Return (x, y) of the center of cell containing provided text 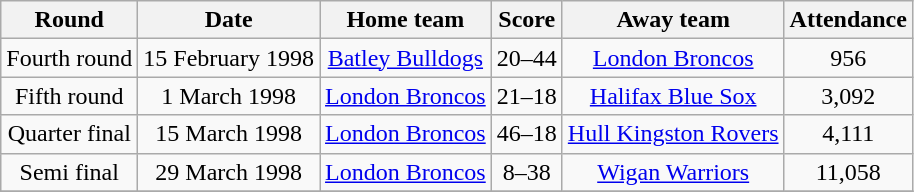
15 February 1998 (229, 58)
Wigan Warriors (673, 172)
Away team (673, 20)
46–18 (526, 134)
956 (848, 58)
11,058 (848, 172)
21–18 (526, 96)
Round (70, 20)
20–44 (526, 58)
Attendance (848, 20)
Batley Bulldogs (406, 58)
Score (526, 20)
Semi final (70, 172)
Hull Kingston Rovers (673, 134)
Fourth round (70, 58)
Halifax Blue Sox (673, 96)
4,111 (848, 134)
8–38 (526, 172)
Home team (406, 20)
1 March 1998 (229, 96)
Date (229, 20)
3,092 (848, 96)
29 March 1998 (229, 172)
Fifth round (70, 96)
Quarter final (70, 134)
15 March 1998 (229, 134)
